Detect which cell encompasses the target text, then output its [X, Y] center coordinate. 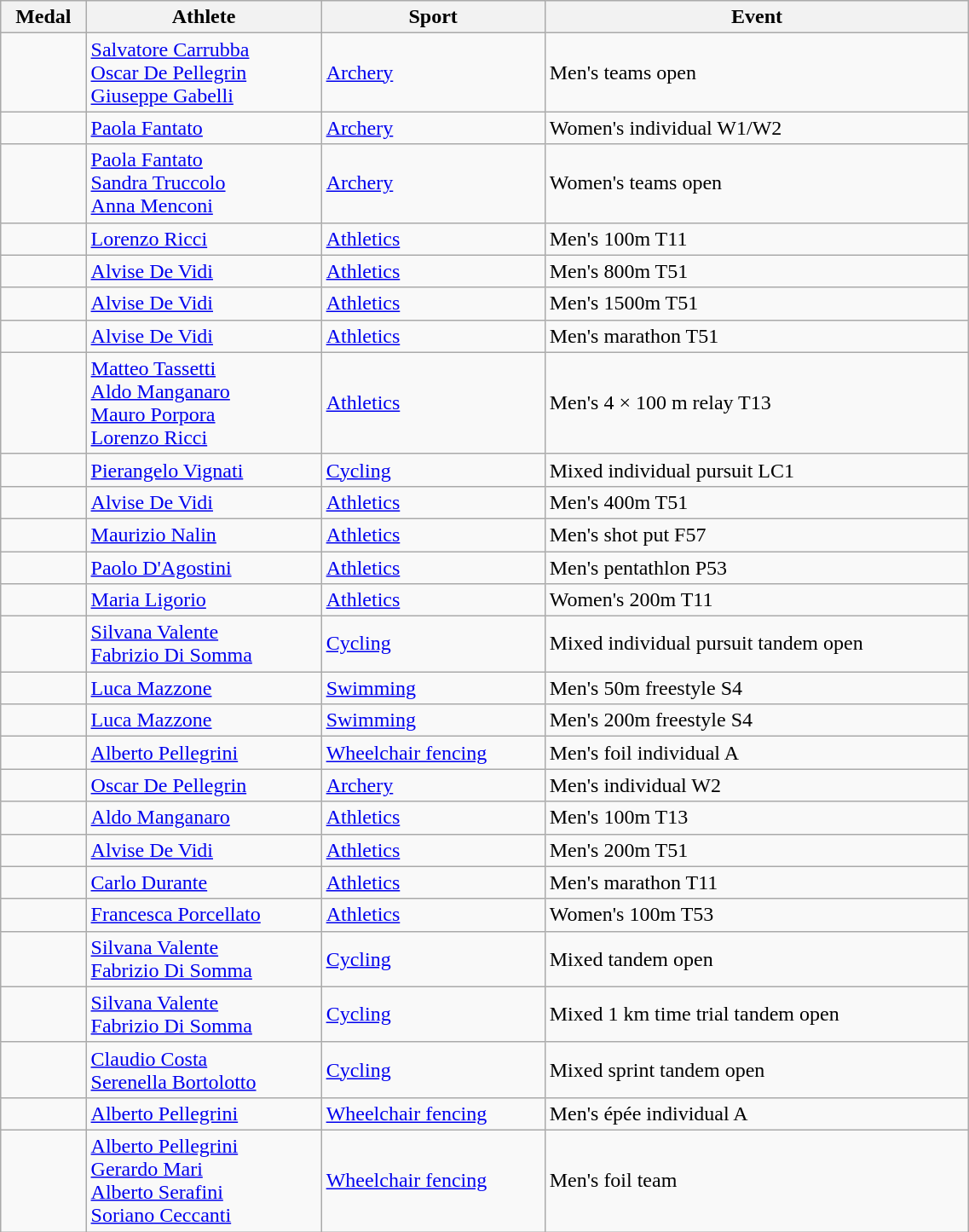
Sport [433, 17]
Women's 200m T11 [757, 600]
Women's teams open [757, 183]
Lorenzo Ricci [204, 239]
Men's marathon T51 [757, 336]
Matteo Tassetti Aldo Manganaro Mauro Porpora Lorenzo Ricci [204, 402]
Event [757, 17]
Salvatore Carrubba Oscar De Pellegrin Giuseppe Gabelli [204, 72]
Aldo Manganaro [204, 818]
Carlo Durante [204, 882]
Francesca Porcellato [204, 915]
Men's foil individual A [757, 753]
Alberto Pellegrini Gerardo Mari Alberto Serafini Soriano Ceccanti [204, 1180]
Men's 100m T11 [757, 239]
Mixed individual pursuit LC1 [757, 470]
Women's individual W1/W2 [757, 128]
Men's teams open [757, 72]
Men's 800m T51 [757, 271]
Mixed sprint tandem open [757, 1069]
Men's foil team [757, 1180]
Men's 100m T13 [757, 818]
Men's 50m freestyle S4 [757, 688]
Women's 100m T53 [757, 915]
Men's individual W2 [757, 785]
Paola Fantato [204, 128]
Athlete [204, 17]
Mixed individual pursuit tandem open [757, 645]
Medal [43, 17]
Oscar De Pellegrin [204, 785]
Men's 1500m T51 [757, 304]
Pierangelo Vignati [204, 470]
Maurizio Nalin [204, 535]
Men's 200m freestyle S4 [757, 720]
Men's marathon T11 [757, 882]
Paolo D'Agostini [204, 567]
Paola Fantato Sandra Truccolo Anna Menconi [204, 183]
Claudio Costa Serenella Bortolotto [204, 1069]
Men's pentathlon P53 [757, 567]
Men's épée individual A [757, 1113]
Men's shot put F57 [757, 535]
Maria Ligorio [204, 600]
Men's 200m T51 [757, 850]
Mixed 1 km time trial tandem open [757, 1015]
Mixed tandem open [757, 958]
Men's 4 × 100 m relay T13 [757, 402]
Men's 400m T51 [757, 502]
